From the cell containing the given text, extract its center point as [x, y] coordinate. 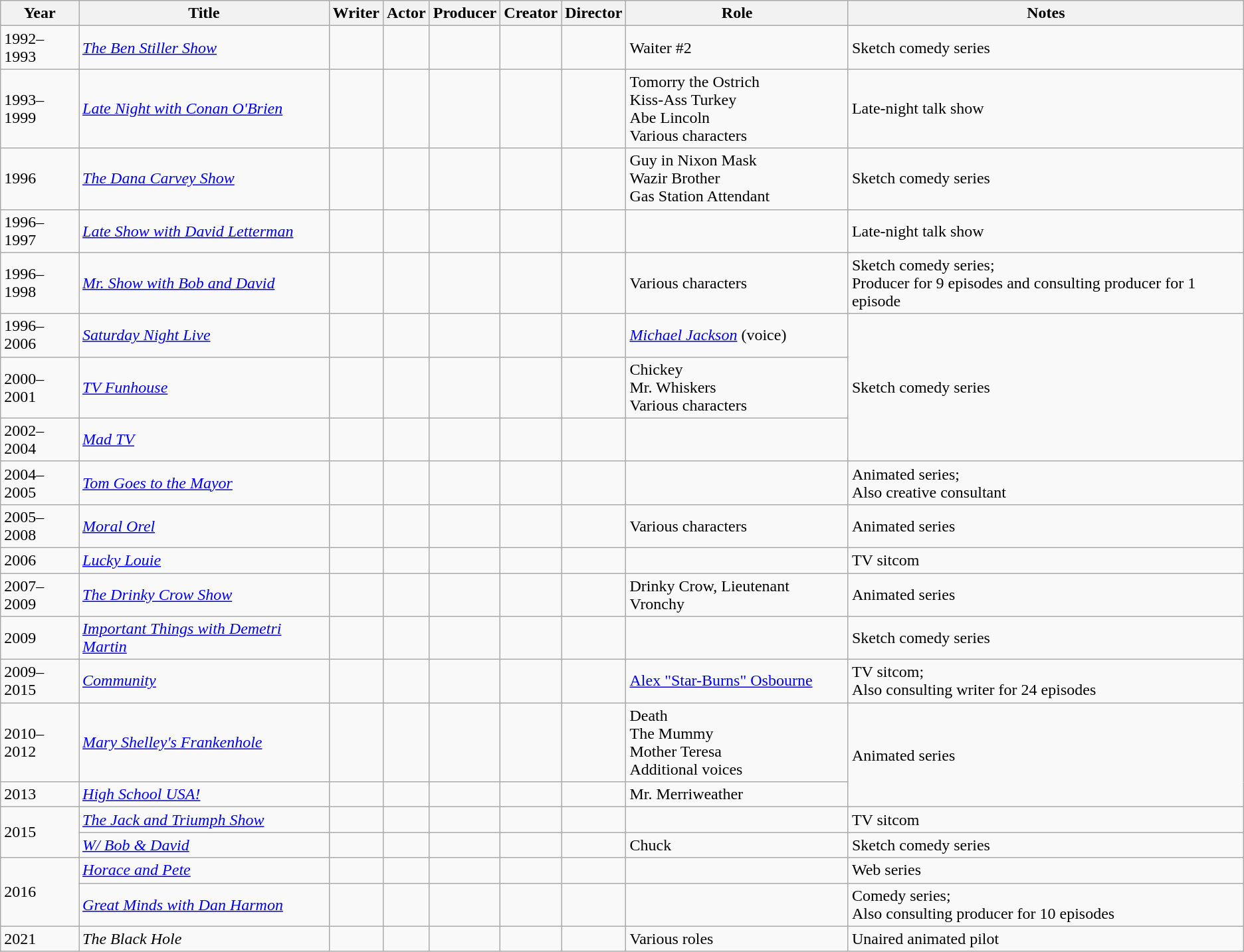
Web series [1046, 870]
Producer [465, 13]
2009 [40, 638]
Writer [356, 13]
Great Minds with Dan Harmon [205, 905]
ChickeyMr. WhiskersVarious characters [737, 387]
2007–2009 [40, 594]
Title [205, 13]
Tomorry the Ostrich Kiss-Ass TurkeyAbe LincolnVarious characters [737, 109]
2010–2012 [40, 743]
1996–1998 [40, 283]
Drinky Crow, Lieutenant Vronchy [737, 594]
TV sitcom;Also consulting writer for 24 episodes [1046, 682]
Late Show with David Letterman [205, 231]
Year [40, 13]
Important Things with Demetri Martin [205, 638]
Mr. Show with Bob and David [205, 283]
2015 [40, 832]
Moral Orel [205, 526]
Sketch comedy series;Producer for 9 episodes and consulting producer for 1 episode [1046, 283]
The Ben Stiller Show [205, 48]
Guy in Nixon MaskWazir BrotherGas Station Attendant [737, 179]
2005–2008 [40, 526]
Waiter #2 [737, 48]
The Jack and Triumph Show [205, 820]
Animated series;Also creative consultant [1046, 482]
2021 [40, 939]
TV Funhouse [205, 387]
1996–2006 [40, 335]
Chuck [737, 845]
The Black Hole [205, 939]
Comedy series;Also consulting producer for 10 episodes [1046, 905]
Alex "Star-Burns" Osbourne [737, 682]
1996–1997 [40, 231]
2002–2004 [40, 440]
Role [737, 13]
Creator [531, 13]
Tom Goes to the Mayor [205, 482]
The Drinky Crow Show [205, 594]
Director [594, 13]
1996 [40, 179]
2016 [40, 892]
Various roles [737, 939]
Community [205, 682]
Horace and Pete [205, 870]
2013 [40, 795]
Unaired animated pilot [1046, 939]
Michael Jackson (voice) [737, 335]
Mad TV [205, 440]
High School USA! [205, 795]
Lucky Louie [205, 560]
W/ Bob & David [205, 845]
2009–2015 [40, 682]
2006 [40, 560]
Actor [406, 13]
2000–2001 [40, 387]
Late Night with Conan O'Brien [205, 109]
1992–1993 [40, 48]
DeathThe MummyMother TeresaAdditional voices [737, 743]
1993–1999 [40, 109]
Notes [1046, 13]
Saturday Night Live [205, 335]
Mr. Merriweather [737, 795]
2004–2005 [40, 482]
The Dana Carvey Show [205, 179]
Mary Shelley's Frankenhole [205, 743]
